From the cell containing the given text, extract its center point as [X, Y] coordinate. 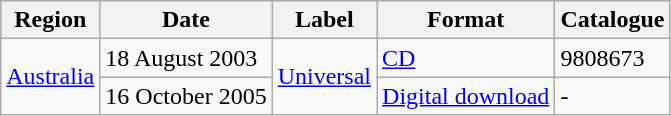
Format [466, 20]
Date [186, 20]
Digital download [466, 96]
16 October 2005 [186, 96]
Catalogue [612, 20]
- [612, 96]
Region [50, 20]
Australia [50, 77]
18 August 2003 [186, 58]
CD [466, 58]
Label [324, 20]
Universal [324, 77]
9808673 [612, 58]
